Extract the [x, y] coordinate from the center of the cell holding the provided text.  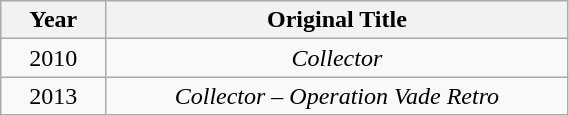
Original Title [337, 20]
2010 [54, 58]
2013 [54, 96]
Collector [337, 58]
Collector – Operation Vade Retro [337, 96]
Year [54, 20]
